From the cell containing the given text, extract its center point as [X, Y] coordinate. 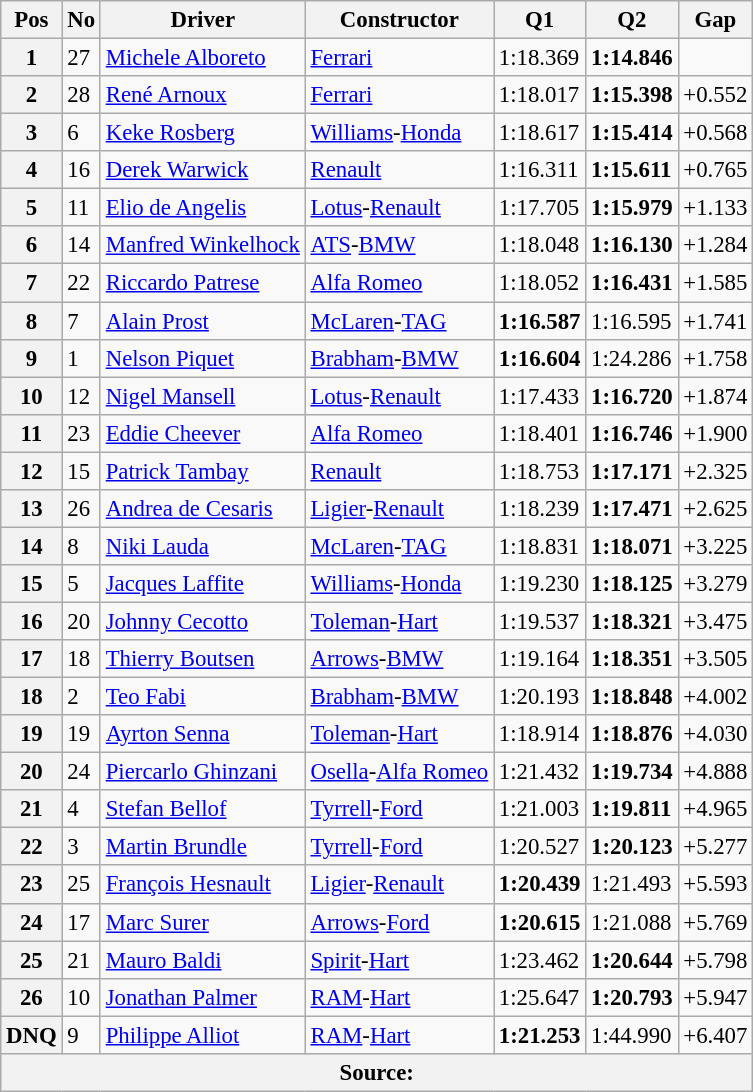
27 [81, 58]
+1.874 [716, 396]
Q1 [540, 20]
François Hesnault [202, 885]
1:20.644 [632, 960]
1:18.239 [540, 509]
28 [81, 95]
1:18.321 [632, 621]
Ayrton Senna [202, 734]
1:18.052 [540, 283]
Niki Lauda [202, 546]
Manfred Winkelhock [202, 245]
1:20.439 [540, 885]
Arrows-BMW [399, 659]
1:15.979 [632, 208]
+0.552 [716, 95]
+3.279 [716, 584]
Jacques Laffite [202, 584]
+0.568 [716, 133]
Spirit-Hart [399, 960]
1:19.734 [632, 772]
+5.769 [716, 922]
Nigel Mansell [202, 396]
1:21.493 [632, 885]
13 [32, 509]
Johnny Cecotto [202, 621]
1:18.369 [540, 58]
1:21.003 [540, 809]
1:20.527 [540, 847]
1:44.990 [632, 1035]
Source: [377, 1073]
Driver [202, 20]
ATS-BMW [399, 245]
1:17.705 [540, 208]
+5.277 [716, 847]
Thierry Boutsen [202, 659]
1:18.753 [540, 471]
Derek Warwick [202, 170]
Riccardo Patrese [202, 283]
Arrows-Ford [399, 922]
Martin Brundle [202, 847]
+1.758 [716, 358]
+3.475 [716, 621]
1:18.831 [540, 546]
Gap [716, 20]
1:20.123 [632, 847]
Eddie Cheever [202, 433]
+5.947 [716, 997]
1:21.432 [540, 772]
1:18.401 [540, 433]
1:21.088 [632, 922]
Alain Prost [202, 321]
Teo Fabi [202, 697]
+6.407 [716, 1035]
1:18.125 [632, 584]
1:17.433 [540, 396]
1:17.171 [632, 471]
Michele Alboreto [202, 58]
1:18.017 [540, 95]
+3.225 [716, 546]
+1.900 [716, 433]
Andrea de Cesaris [202, 509]
1:24.286 [632, 358]
1:16.587 [540, 321]
1:20.793 [632, 997]
+5.798 [716, 960]
1:18.048 [540, 245]
1:20.193 [540, 697]
1:16.604 [540, 358]
1:15.414 [632, 133]
+4.002 [716, 697]
1:18.848 [632, 697]
Osella-Alfa Romeo [399, 772]
+0.765 [716, 170]
1:18.876 [632, 734]
1:21.253 [540, 1035]
1:19.230 [540, 584]
Keke Rosberg [202, 133]
1:25.647 [540, 997]
+4.965 [716, 809]
Stefan Bellof [202, 809]
Pos [32, 20]
+5.593 [716, 885]
1:15.611 [632, 170]
+4.030 [716, 734]
1:18.617 [540, 133]
1:19.811 [632, 809]
1:19.164 [540, 659]
Marc Surer [202, 922]
1:16.720 [632, 396]
Patrick Tambay [202, 471]
1:16.595 [632, 321]
1:19.537 [540, 621]
René Arnoux [202, 95]
1:20.615 [540, 922]
1:18.914 [540, 734]
Jonathan Palmer [202, 997]
Piercarlo Ghinzani [202, 772]
DNQ [32, 1035]
1:16.746 [632, 433]
+4.888 [716, 772]
+1.741 [716, 321]
+3.505 [716, 659]
1:16.130 [632, 245]
1:18.071 [632, 546]
+1.585 [716, 283]
+1.133 [716, 208]
Nelson Piquet [202, 358]
Mauro Baldi [202, 960]
1:14.846 [632, 58]
+2.625 [716, 509]
Constructor [399, 20]
Philippe Alliot [202, 1035]
1:23.462 [540, 960]
1:16.431 [632, 283]
1:18.351 [632, 659]
1:17.471 [632, 509]
1:16.311 [540, 170]
No [81, 20]
Q2 [632, 20]
Elio de Angelis [202, 208]
+1.284 [716, 245]
+2.325 [716, 471]
1:15.398 [632, 95]
